Determine the [X, Y] coordinate at the center of the cell enclosing the given text.  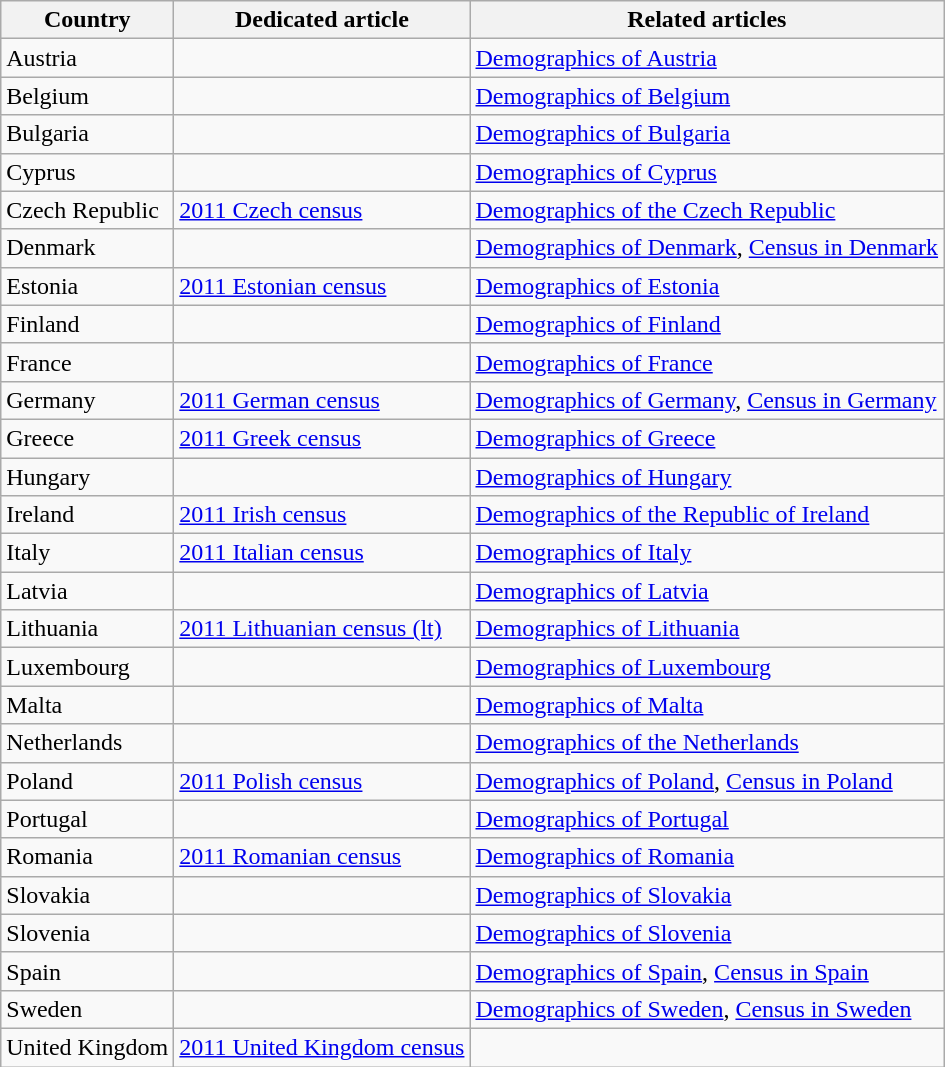
Demographics of Bulgaria [707, 134]
Demographics of Denmark, Census in Denmark [707, 248]
Country [88, 20]
Sweden [88, 1009]
Demographics of Poland, Census in Poland [707, 781]
2011 Irish census [322, 515]
Luxembourg [88, 667]
United Kingdom [88, 1047]
Germany [88, 400]
Spain [88, 971]
Austria [88, 58]
Greece [88, 438]
Demographics of Latvia [707, 591]
Demographics of Cyprus [707, 172]
Slovenia [88, 933]
Demographics of France [707, 362]
Demographics of Greece [707, 438]
Hungary [88, 477]
Demographics of Lithuania [707, 629]
Demographics of the Republic of Ireland [707, 515]
Czech Republic [88, 210]
2011 Estonian census [322, 286]
Demographics of Italy [707, 553]
Demographics of Spain, Census in Spain [707, 971]
Poland [88, 781]
Dedicated article [322, 20]
Demographics of the Czech Republic [707, 210]
Lithuania [88, 629]
Demographics of Malta [707, 705]
2011 United Kingdom census [322, 1047]
2011 Greek census [322, 438]
Demographics of Slovenia [707, 933]
2011 Romanian census [322, 857]
Cyprus [88, 172]
Malta [88, 705]
Denmark [88, 248]
Finland [88, 324]
Estonia [88, 286]
Belgium [88, 96]
Bulgaria [88, 134]
Italy [88, 553]
Netherlands [88, 743]
Ireland [88, 515]
Demographics of Estonia [707, 286]
Demographics of Hungary [707, 477]
France [88, 362]
Demographics of Luxembourg [707, 667]
Portugal [88, 819]
Demographics of Austria [707, 58]
Slovakia [88, 895]
Demographics of Romania [707, 857]
2011 Czech census [322, 210]
Demographics of Slovakia [707, 895]
2011 German census [322, 400]
Related articles [707, 20]
Demographics of Sweden, Census in Sweden [707, 1009]
Demographics of the Netherlands [707, 743]
Demographics of Portugal [707, 819]
2011 Italian census [322, 553]
2011 Polish census [322, 781]
Romania [88, 857]
Demographics of Finland [707, 324]
Latvia [88, 591]
2011 Lithuanian census (lt) [322, 629]
Demographics of Germany, Census in Germany [707, 400]
Demographics of Belgium [707, 96]
